Find where the given text appears and provide that cell's center as (X, Y) coordinate. 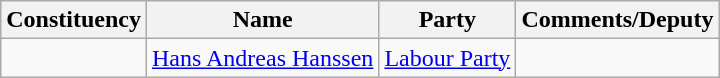
Name (262, 20)
Constituency (74, 20)
Labour Party (448, 58)
Party (448, 20)
Hans Andreas Hanssen (262, 58)
Comments/Deputy (618, 20)
